For the text-containing cell, return its midpoint in [x, y] coordinate format. 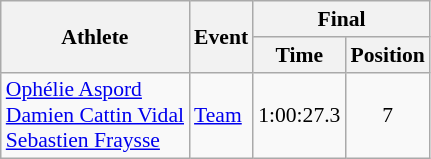
1:00:27.3 [299, 116]
Position [387, 55]
Athlete [95, 36]
Final [342, 19]
Time [299, 55]
Team [221, 116]
Event [221, 36]
Ophélie AspordDamien Cattin VidalSebastien Fraysse [95, 116]
7 [387, 116]
